Capture the cell that displays the provided text and extract its [X, Y] central coordinate. 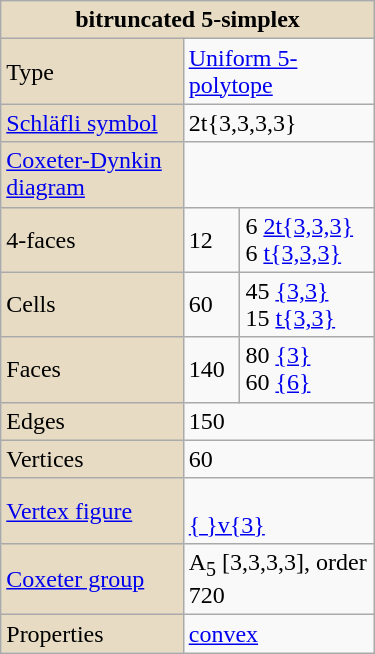
convex [278, 634]
4-faces [92, 240]
Properties [92, 634]
80 {3}60 {6} [307, 370]
Coxeter group [92, 578]
bitruncated 5-simplex [188, 20]
12 [212, 240]
Type [92, 72]
2t{3,3,3,3} [278, 123]
Edges [92, 421]
6 2t{3,3,3}6 t{3,3,3} [307, 240]
Vertices [92, 459]
Faces [92, 370]
Coxeter-Dynkin diagram [92, 174]
Cells [92, 304]
A5 [3,3,3,3], order 720 [278, 578]
Schläfli symbol [92, 123]
150 [278, 421]
45 {3,3}15 t{3,3} [307, 304]
{ }v{3} [278, 510]
140 [212, 370]
Uniform 5-polytope [278, 72]
Vertex figure [92, 510]
